For the text-containing cell, return its midpoint in [x, y] coordinate format. 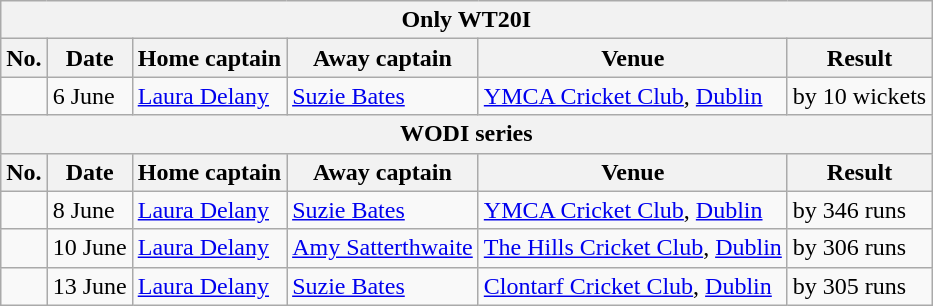
Only WT20I [466, 20]
WODI series [466, 134]
6 June [90, 96]
by 306 runs [859, 248]
13 June [90, 286]
Clontarf Cricket Club, Dublin [632, 286]
by 305 runs [859, 286]
by 10 wickets [859, 96]
The Hills Cricket Club, Dublin [632, 248]
10 June [90, 248]
8 June [90, 210]
by 346 runs [859, 210]
Amy Satterthwaite [383, 248]
